Pinpoint the cell where the given text exists, returning its [X, Y] midpoint coordinate. 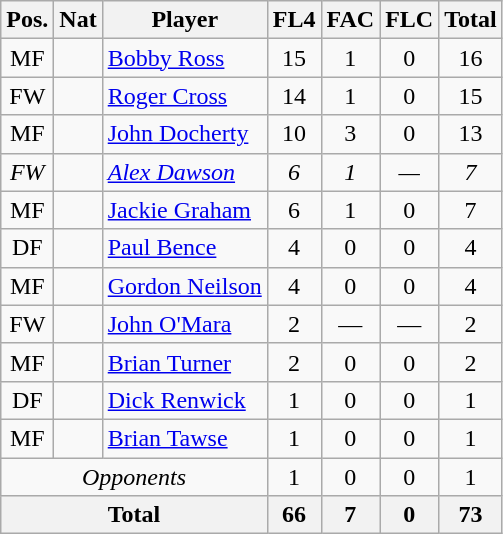
66 [294, 515]
FL4 [294, 20]
John O'Mara [184, 324]
Dick Renwick [184, 400]
16 [471, 58]
14 [294, 96]
73 [471, 515]
Pos. [28, 20]
Roger Cross [184, 96]
Bobby Ross [184, 58]
FLC [410, 20]
Alex Dawson [184, 172]
3 [350, 134]
Gordon Neilson [184, 286]
10 [294, 134]
Brian Turner [184, 362]
Player [184, 20]
Paul Bence [184, 248]
13 [471, 134]
Opponents [134, 477]
Jackie Graham [184, 210]
John Docherty [184, 134]
Brian Tawse [184, 438]
Nat [78, 20]
FAC [350, 20]
